Output the [x, y] coordinate of the center of the cell containing the given text.  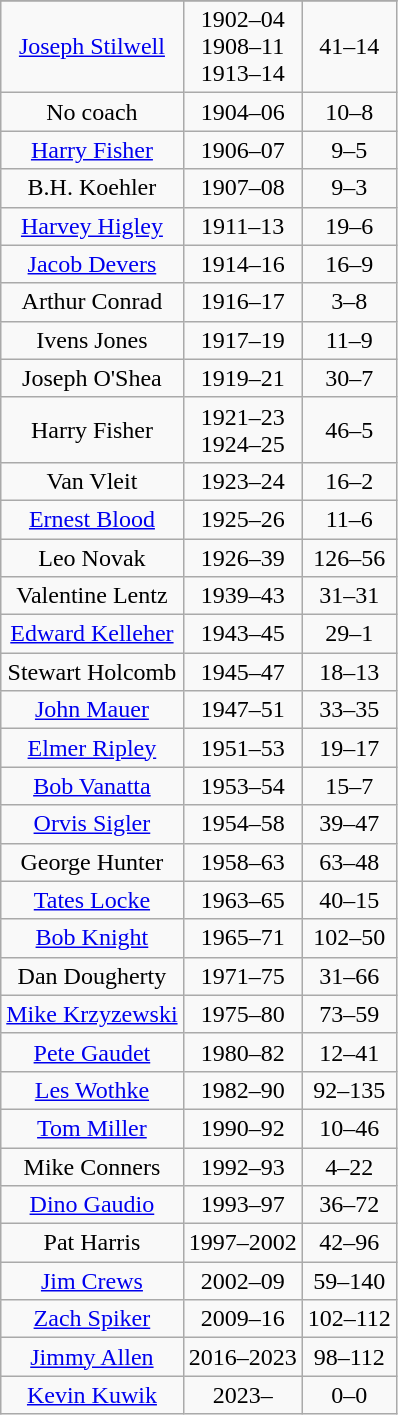
31–31 [349, 596]
102–112 [349, 1319]
1907–08 [242, 188]
Pete Gaudet [92, 1052]
Joseph O'Shea [92, 378]
1939–43 [242, 596]
George Hunter [92, 862]
1921–231924–25 [242, 430]
Van Vleit [92, 481]
39–47 [349, 824]
73–59 [349, 1014]
9–5 [349, 150]
No coach [92, 112]
0–0 [349, 1395]
63–48 [349, 862]
Elmer Ripley [92, 748]
1945–47 [242, 672]
Orvis Sigler [92, 824]
Tom Miller [92, 1128]
1954–58 [242, 824]
1902–041908–111913–14 [242, 47]
Jacob Devers [92, 264]
2002–09 [242, 1281]
1947–51 [242, 710]
126–56 [349, 557]
92–135 [349, 1090]
1990–92 [242, 1128]
11–9 [349, 340]
1953–54 [242, 786]
Mike Krzyzewski [92, 1014]
15–7 [349, 786]
Arthur Conrad [92, 302]
98–112 [349, 1357]
1992–93 [242, 1167]
Dan Dougherty [92, 976]
Bob Vanatta [92, 786]
1925–26 [242, 519]
11–6 [349, 519]
Zach Spiker [92, 1319]
1958–63 [242, 862]
1911–13 [242, 226]
36–72 [349, 1205]
1963–65 [242, 900]
41–14 [349, 47]
Edward Kelleher [92, 634]
Dino Gaudio [92, 1205]
Pat Harris [92, 1243]
19–6 [349, 226]
1926–39 [242, 557]
1919–21 [242, 378]
1997–2002 [242, 1243]
12–41 [349, 1052]
Les Wothke [92, 1090]
46–5 [349, 430]
18–13 [349, 672]
2009–16 [242, 1319]
59–140 [349, 1281]
2016–2023 [242, 1357]
1916–17 [242, 302]
16–2 [349, 481]
40–15 [349, 900]
1993–97 [242, 1205]
3–8 [349, 302]
102–50 [349, 938]
1914–16 [242, 264]
1975–80 [242, 1014]
30–7 [349, 378]
Mike Conners [92, 1167]
16–9 [349, 264]
1980–82 [242, 1052]
Ernest Blood [92, 519]
31–66 [349, 976]
4–22 [349, 1167]
B.H. Koehler [92, 188]
42–96 [349, 1243]
John Mauer [92, 710]
Jim Crews [92, 1281]
Joseph Stilwell [92, 47]
9–3 [349, 188]
10–46 [349, 1128]
Bob Knight [92, 938]
1943–45 [242, 634]
1904–06 [242, 112]
Leo Novak [92, 557]
Valentine Lentz [92, 596]
Harvey Higley [92, 226]
1917–19 [242, 340]
29–1 [349, 634]
Tates Locke [92, 900]
1906–07 [242, 150]
1971–75 [242, 976]
19–17 [349, 748]
33–35 [349, 710]
1951–53 [242, 748]
Jimmy Allen [92, 1357]
Stewart Holcomb [92, 672]
1923–24 [242, 481]
1982–90 [242, 1090]
Kevin Kuwik [92, 1395]
10–8 [349, 112]
2023– [242, 1395]
1965–71 [242, 938]
Ivens Jones [92, 340]
